Return [x, y] of the center of cell containing provided text 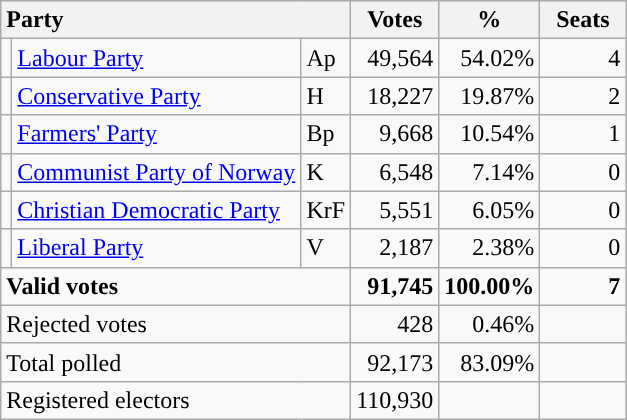
2 [583, 96]
7 [583, 286]
K [326, 172]
Valid votes [176, 286]
10.54% [490, 134]
7.14% [490, 172]
1 [583, 134]
% [490, 20]
19.87% [490, 96]
Rejected votes [176, 324]
2,187 [395, 248]
6,548 [395, 172]
4 [583, 58]
100.00% [490, 286]
18,227 [395, 96]
Total polled [176, 362]
Registered electors [176, 400]
KrF [326, 210]
54.02% [490, 58]
110,930 [395, 400]
Ap [326, 58]
Bp [326, 134]
Seats [583, 20]
83.09% [490, 362]
49,564 [395, 58]
Farmers' Party [156, 134]
9,668 [395, 134]
Labour Party [156, 58]
Christian Democratic Party [156, 210]
91,745 [395, 286]
5,551 [395, 210]
2.38% [490, 248]
428 [395, 324]
Votes [395, 20]
Liberal Party [156, 248]
92,173 [395, 362]
Communist Party of Norway [156, 172]
V [326, 248]
Party [176, 20]
6.05% [490, 210]
H [326, 96]
Conservative Party [156, 96]
0.46% [490, 324]
